Search for the cell housing the specified text and yield its (X, Y) center coordinate. 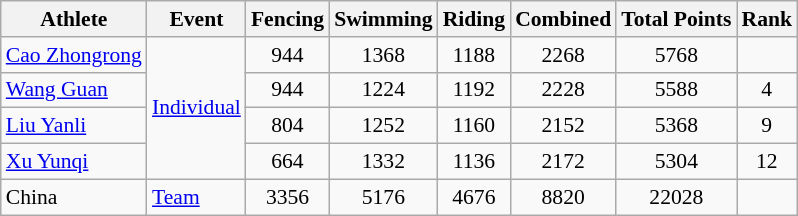
1252 (383, 126)
4676 (474, 197)
Event (196, 19)
Swimming (383, 19)
Combined (563, 19)
Total Points (676, 19)
1160 (474, 126)
Xu Yunqi (74, 162)
804 (288, 126)
22028 (676, 197)
2268 (563, 55)
5368 (676, 126)
Riding (474, 19)
1192 (474, 90)
4 (766, 90)
5588 (676, 90)
Fencing (288, 19)
1188 (474, 55)
2228 (563, 90)
5768 (676, 55)
9 (766, 126)
12 (766, 162)
1332 (383, 162)
Wang Guan (74, 90)
1136 (474, 162)
1224 (383, 90)
China (74, 197)
Rank (766, 19)
2152 (563, 126)
3356 (288, 197)
Individual (196, 108)
664 (288, 162)
5176 (383, 197)
Cao Zhongrong (74, 55)
8820 (563, 197)
1368 (383, 55)
Liu Yanli (74, 126)
2172 (563, 162)
5304 (676, 162)
Team (196, 197)
Athlete (74, 19)
